For the text-containing cell, return its midpoint in [X, Y] coordinate format. 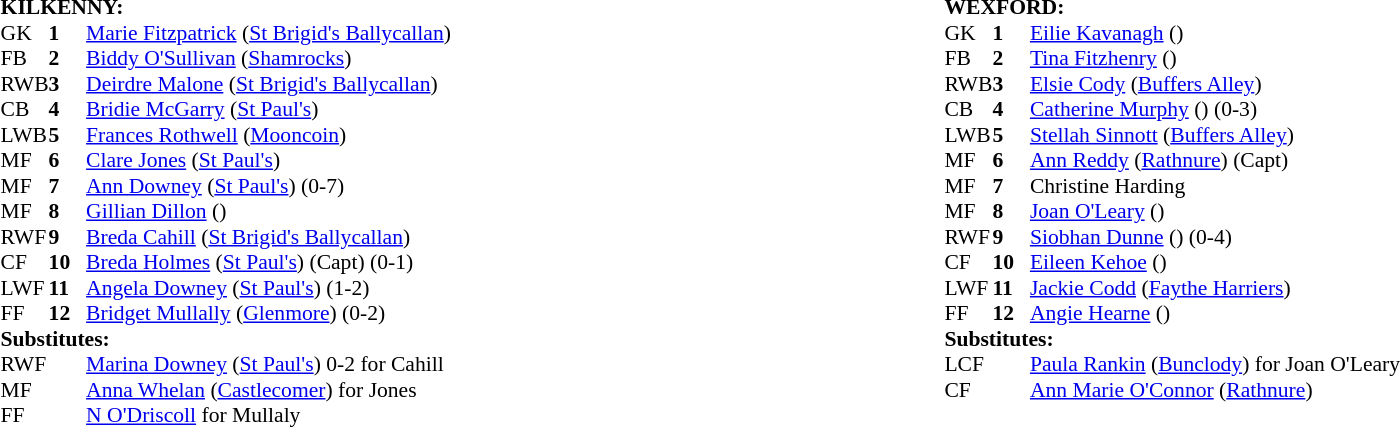
Ann Reddy (Rathnure) (Capt) [1215, 161]
Angela Downey (St Paul's) (1-2) [268, 288]
Angie Hearne () [1215, 313]
Stellah Sinnott (Buffers Alley) [1215, 135]
Catherine Murphy () (0-3) [1215, 109]
Elsie Cody (Buffers Alley) [1215, 84]
Frances Rothwell (Mooncoin) [268, 135]
Marina Downey (St Paul's) 0-2 for Cahill [268, 365]
Anna Whelan (Castlecomer) for Jones [268, 390]
Clare Jones (St Paul's) [268, 161]
Christine Harding [1215, 186]
Breda Holmes (St Paul's) (Capt) (0-1) [268, 263]
LCF [968, 365]
Biddy O'Sullivan (Shamrocks) [268, 59]
Bridie McGarry (St Paul's) [268, 109]
Eilie Kavanagh () [1215, 33]
Bridget Mullally (Glenmore) (0-2) [268, 313]
Breda Cahill (St Brigid's Ballycallan) [268, 237]
Tina Fitzhenry () [1215, 59]
Deirdre Malone (St Brigid's Ballycallan) [268, 84]
Siobhan Dunne () (0-4) [1215, 237]
Marie Fitzpatrick (St Brigid's Ballycallan) [268, 33]
Joan O'Leary () [1215, 211]
Jackie Codd (Faythe Harriers) [1215, 288]
Paula Rankin (Bunclody) for Joan O'Leary [1215, 365]
Eileen Kehoe () [1215, 263]
Ann Marie O'Connor (Rathnure) [1215, 390]
Ann Downey (St Paul's) (0-7) [268, 186]
Gillian Dillon () [268, 211]
